Locate the cell with the specified text and output its [X, Y] center coordinate. 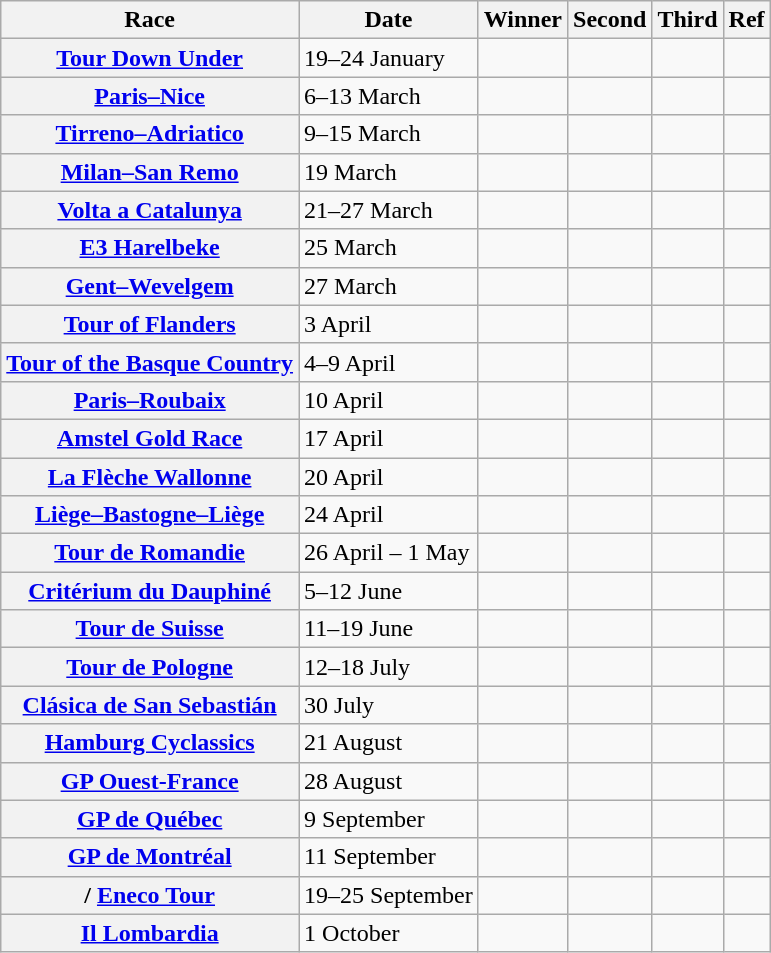
Date [389, 20]
Tour Down Under [150, 58]
Tour of the Basque Country [150, 362]
Tirreno–Adriatico [150, 134]
GP de Montréal [150, 857]
Hamburg Cyclassics [150, 743]
17 April [389, 438]
4–9 April [389, 362]
Paris–Roubaix [150, 400]
Amstel Gold Race [150, 438]
Liège–Bastogne–Liège [150, 515]
9 September [389, 819]
19–24 January [389, 58]
Critérium du Dauphiné [150, 591]
11–19 June [389, 629]
La Flèche Wallonne [150, 477]
20 April [389, 477]
27 March [389, 286]
25 March [389, 248]
GP de Québec [150, 819]
Third [688, 20]
30 July [389, 705]
Il Lombardia [150, 933]
Gent–Wevelgem [150, 286]
19 March [389, 172]
Volta a Catalunya [150, 210]
19–25 September [389, 895]
Clásica de San Sebastián [150, 705]
Winner [522, 20]
28 August [389, 781]
26 April – 1 May [389, 553]
6–13 March [389, 96]
Paris–Nice [150, 96]
E3 Harelbeke [150, 248]
24 April [389, 515]
Tour de Suisse [150, 629]
Tour de Romandie [150, 553]
21 August [389, 743]
/ Eneco Tour [150, 895]
Race [150, 20]
Tour de Pologne [150, 667]
GP Ouest-France [150, 781]
Ref [746, 20]
10 April [389, 400]
1 October [389, 933]
5–12 June [389, 591]
11 September [389, 857]
21–27 March [389, 210]
Second [610, 20]
Milan–San Remo [150, 172]
12–18 July [389, 667]
3 April [389, 324]
Tour of Flanders [150, 324]
9–15 March [389, 134]
